Determine the [X, Y] coordinate at the center of the cell enclosing the given text.  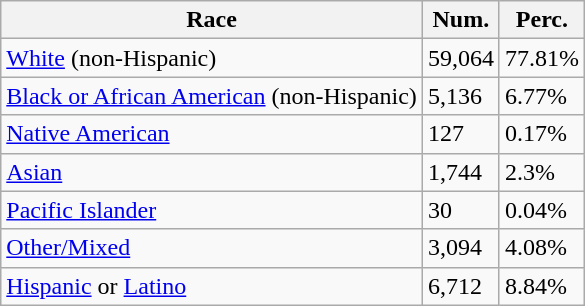
Black or African American (non-Hispanic) [212, 96]
30 [460, 210]
Hispanic or Latino [212, 286]
Asian [212, 172]
59,064 [460, 58]
2.3% [542, 172]
8.84% [542, 286]
Pacific Islander [212, 210]
1,744 [460, 172]
Race [212, 20]
Other/Mixed [212, 248]
0.17% [542, 134]
127 [460, 134]
5,136 [460, 96]
4.08% [542, 248]
Perc. [542, 20]
Num. [460, 20]
White (non-Hispanic) [212, 58]
6,712 [460, 286]
Native American [212, 134]
6.77% [542, 96]
0.04% [542, 210]
77.81% [542, 58]
3,094 [460, 248]
